Return [x, y] of the center of cell containing provided text 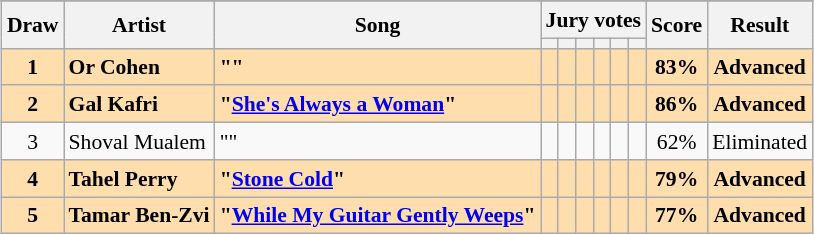
"She's Always a Woman" [378, 104]
Song [378, 24]
77% [676, 216]
Or Cohen [140, 66]
Result [760, 24]
Jury votes [594, 20]
Tamar Ben-Zvi [140, 216]
2 [33, 104]
3 [33, 142]
62% [676, 142]
Score [676, 24]
Tahel Perry [140, 178]
Gal Kafri [140, 104]
83% [676, 66]
Shoval Mualem [140, 142]
4 [33, 178]
86% [676, 104]
Eliminated [760, 142]
"Stone Cold" [378, 178]
Artist [140, 24]
"While My Guitar Gently Weeps" [378, 216]
79% [676, 178]
Draw [33, 24]
1 [33, 66]
5 [33, 216]
